From the cell containing the given text, extract its center point as (X, Y) coordinate. 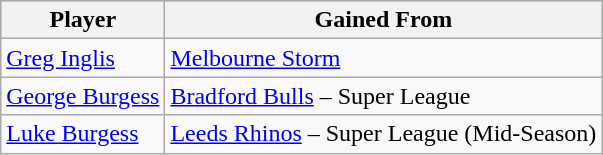
Melbourne Storm (384, 58)
Greg Inglis (83, 58)
George Burgess (83, 96)
Leeds Rhinos – Super League (Mid-Season) (384, 134)
Luke Burgess (83, 134)
Bradford Bulls – Super League (384, 96)
Player (83, 20)
Gained From (384, 20)
